Output the (x, y) coordinate of the center of the cell containing the given text.  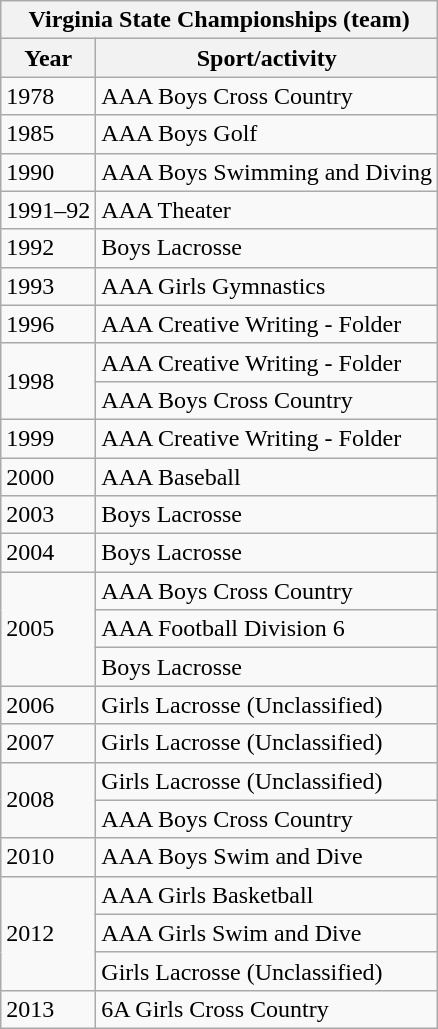
1990 (48, 172)
2007 (48, 743)
1992 (48, 248)
AAA Boys Swimming and Diving (267, 172)
6A Girls Cross Country (267, 1009)
AAA Baseball (267, 477)
Year (48, 58)
1991–92 (48, 210)
AAA Girls Gymnastics (267, 286)
1999 (48, 438)
1998 (48, 381)
AAA Girls Swim and Dive (267, 933)
2008 (48, 800)
AAA Boys Golf (267, 134)
1978 (48, 96)
AAA Theater (267, 210)
2000 (48, 477)
2013 (48, 1009)
2003 (48, 515)
1985 (48, 134)
2004 (48, 553)
2012 (48, 933)
AAA Football Division 6 (267, 629)
2005 (48, 629)
Virginia State Championships (team) (220, 20)
2010 (48, 857)
Sport/activity (267, 58)
1993 (48, 286)
2006 (48, 705)
AAA Girls Basketball (267, 895)
1996 (48, 324)
AAA Boys Swim and Dive (267, 857)
